Output the (x, y) coordinate of the center of the cell containing the given text.  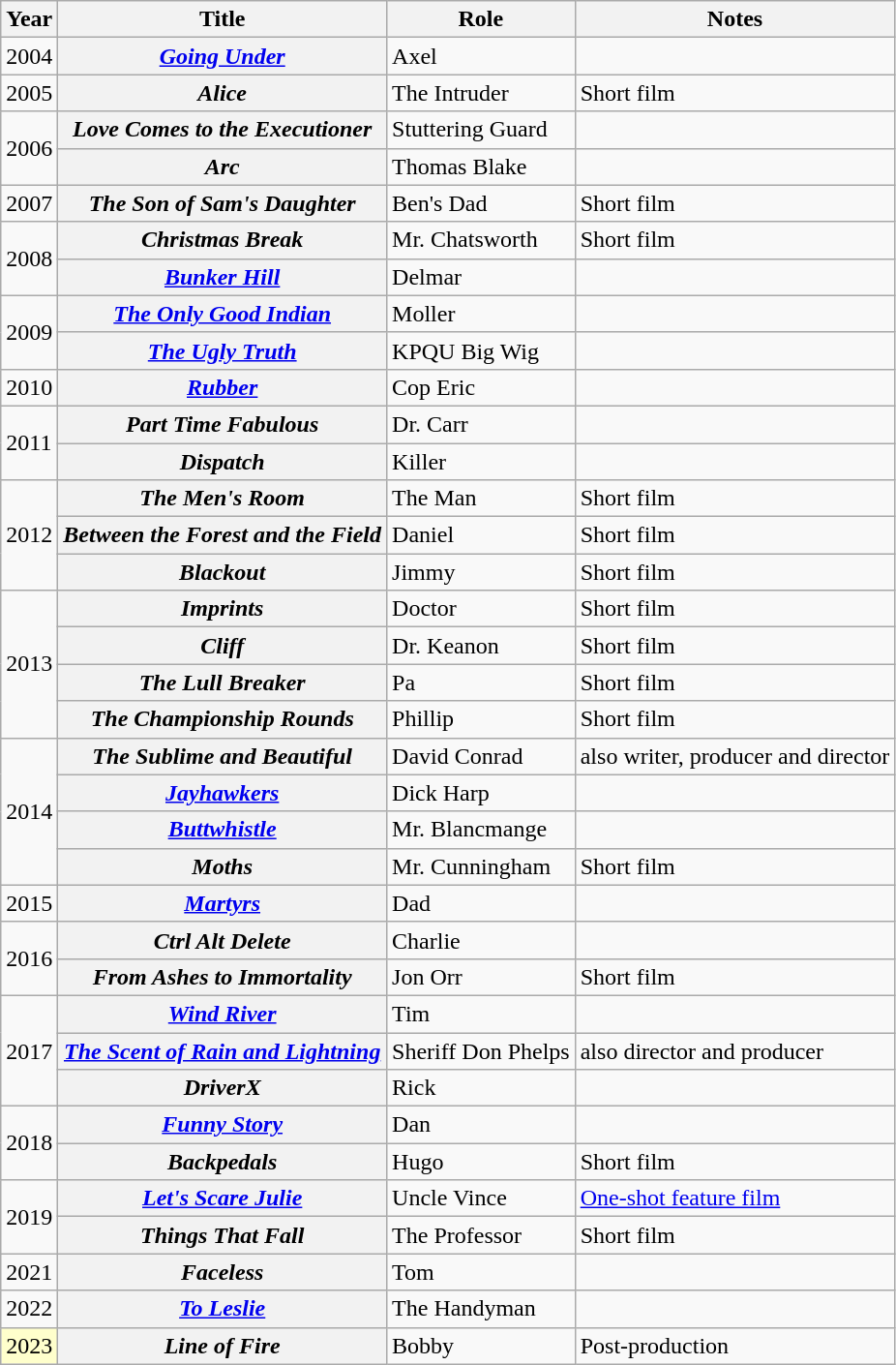
2005 (29, 93)
Thomas Blake (482, 167)
2009 (29, 332)
Arc (223, 167)
Moller (482, 314)
Post-production (735, 1346)
Pa (482, 682)
The Handyman (482, 1309)
Dr. Keanon (482, 646)
Love Comes to the Executioner (223, 130)
KPQU Big Wig (482, 350)
The Professor (482, 1235)
Notes (735, 19)
Faceless (223, 1272)
One-shot feature film (735, 1198)
The Son of Sam's Daughter (223, 203)
The Ugly Truth (223, 350)
Hugo (482, 1162)
2006 (29, 148)
Moths (223, 866)
Funny Story (223, 1125)
Mr. Cunningham (482, 866)
also writer, producer and director (735, 756)
2014 (29, 811)
David Conrad (482, 756)
Tim (482, 1014)
Rick (482, 1088)
The Lull Breaker (223, 682)
2023 (29, 1346)
2019 (29, 1217)
Mr. Blancmange (482, 830)
Between the Forest and the Field (223, 535)
2016 (29, 958)
Dan (482, 1125)
Dad (482, 903)
Killer (482, 462)
Things That Fall (223, 1235)
Martyrs (223, 903)
2021 (29, 1272)
Christmas Break (223, 240)
Axel (482, 56)
The Championship Rounds (223, 719)
The Men's Room (223, 499)
Sheriff Don Phelps (482, 1050)
The Only Good Indian (223, 314)
Jimmy (482, 572)
also director and producer (735, 1050)
Rubber (223, 387)
2015 (29, 903)
Bobby (482, 1346)
Uncle Vince (482, 1198)
Jon Orr (482, 977)
Ben's Dad (482, 203)
Part Time Fabulous (223, 424)
2012 (29, 535)
Cop Eric (482, 387)
To Leslie (223, 1309)
Buttwhistle (223, 830)
Dr. Carr (482, 424)
Daniel (482, 535)
2018 (29, 1143)
Dick Harp (482, 793)
Tom (482, 1272)
Alice (223, 93)
Imprints (223, 609)
Phillip (482, 719)
Doctor (482, 609)
The Scent of Rain and Lightning (223, 1050)
Stuttering Guard (482, 130)
DriverX (223, 1088)
2010 (29, 387)
Jayhawkers (223, 793)
2022 (29, 1309)
2007 (29, 203)
2011 (29, 442)
Charlie (482, 940)
Delmar (482, 277)
Blackout (223, 572)
Let's Scare Julie (223, 1198)
The Man (482, 499)
Bunker Hill (223, 277)
2017 (29, 1050)
Ctrl Alt Delete (223, 940)
2008 (29, 258)
Going Under (223, 56)
2004 (29, 56)
Title (223, 19)
From Ashes to Immortality (223, 977)
Mr. Chatsworth (482, 240)
The Intruder (482, 93)
Cliff (223, 646)
Wind River (223, 1014)
Backpedals (223, 1162)
The Sublime and Beautiful (223, 756)
Role (482, 19)
2013 (29, 664)
Line of Fire (223, 1346)
Dispatch (223, 462)
Year (29, 19)
